Determine the (x, y) coordinate at the center of the cell enclosing the given text.  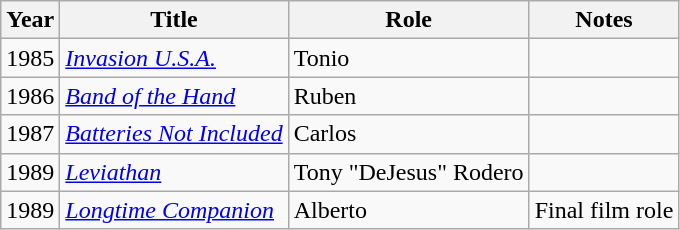
Ruben (408, 96)
Batteries Not Included (174, 134)
Role (408, 20)
Invasion U.S.A. (174, 58)
1985 (30, 58)
Band of the Hand (174, 96)
Tonio (408, 58)
Title (174, 20)
Alberto (408, 210)
Final film role (604, 210)
Notes (604, 20)
Tony "DeJesus" Rodero (408, 172)
1987 (30, 134)
Year (30, 20)
Leviathan (174, 172)
1986 (30, 96)
Carlos (408, 134)
Longtime Companion (174, 210)
